Locate the cell with the specified text and output its (X, Y) center coordinate. 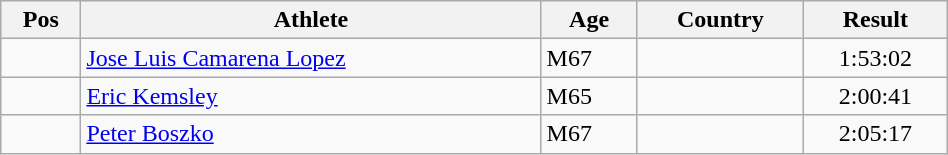
Eric Kemsley (311, 96)
Jose Luis Camarena Lopez (311, 58)
Peter Boszko (311, 134)
Athlete (311, 20)
Result (876, 20)
1:53:02 (876, 58)
2:00:41 (876, 96)
Age (589, 20)
Pos (41, 20)
M65 (589, 96)
2:05:17 (876, 134)
Country (720, 20)
